Determine the [X, Y] coordinate at the center of the cell enclosing the given text.  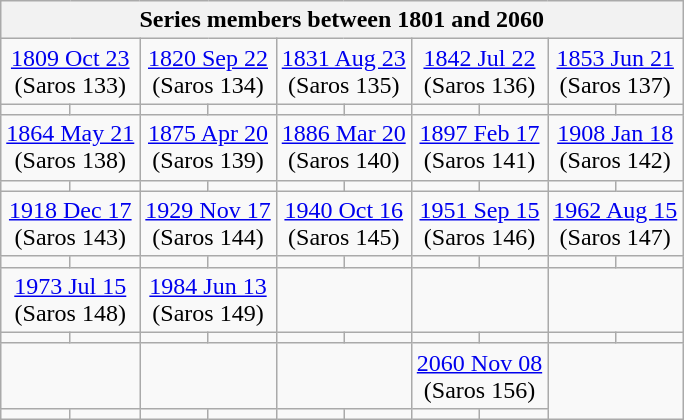
1864 May 21(Saros 138) [70, 148]
2060 Nov 08(Saros 156) [479, 376]
1973 Jul 15(Saros 148) [70, 300]
1842 Jul 22(Saros 136) [479, 72]
Series members between 1801 and 2060 [342, 20]
1853 Jun 21(Saros 137) [616, 72]
1820 Sep 22(Saros 134) [208, 72]
1831 Aug 23(Saros 135) [344, 72]
1984 Jun 13(Saros 149) [208, 300]
1897 Feb 17(Saros 141) [479, 148]
1940 Oct 16(Saros 145) [344, 224]
1962 Aug 15(Saros 147) [616, 224]
1918 Dec 17(Saros 143) [70, 224]
1929 Nov 17(Saros 144) [208, 224]
1908 Jan 18(Saros 142) [616, 148]
1875 Apr 20(Saros 139) [208, 148]
1809 Oct 23(Saros 133) [70, 72]
1886 Mar 20(Saros 140) [344, 148]
1951 Sep 15(Saros 146) [479, 224]
